Identify which cell holds the provided text, then report its [X, Y] central coordinate. 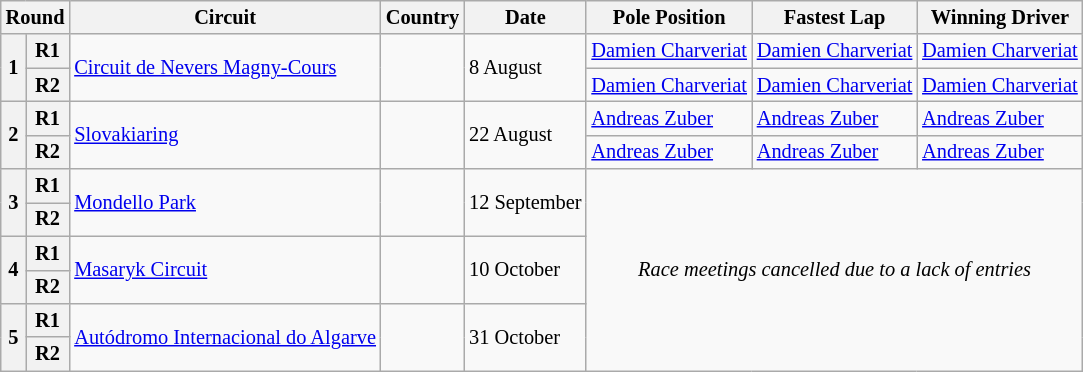
31 October [525, 336]
Circuit [224, 17]
2 [14, 134]
Winning Driver [1000, 17]
Mondello Park [224, 202]
4 [14, 270]
3 [14, 202]
Fastest Lap [834, 17]
Date [525, 17]
Pole Position [668, 17]
10 October [525, 270]
Circuit de Nevers Magny-Cours [224, 68]
Slovakiaring [224, 134]
Race meetings cancelled due to a lack of entries [834, 270]
22 August [525, 134]
8 August [525, 68]
Country [422, 17]
Autódromo Internacional do Algarve [224, 336]
5 [14, 336]
12 September [525, 202]
Round [36, 17]
Masaryk Circuit [224, 270]
1 [14, 68]
